Extract the [x, y] coordinate from the center of the cell holding the provided text.  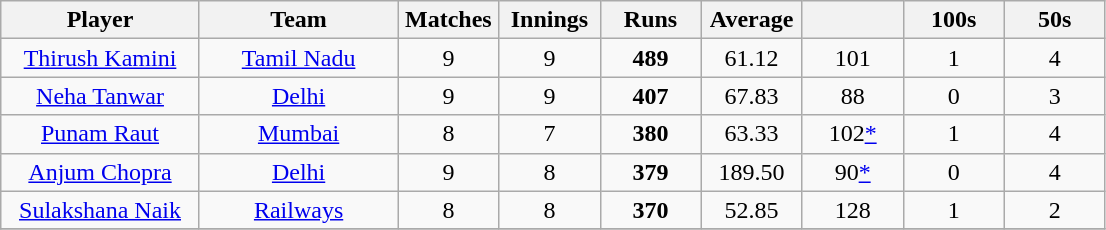
128 [852, 210]
Anjum Chopra [100, 172]
Player [100, 20]
3 [1054, 96]
Mumbai [298, 134]
Sulakshana Naik [100, 210]
379 [650, 172]
380 [650, 134]
Average [752, 20]
61.12 [752, 58]
100s [954, 20]
90* [852, 172]
67.83 [752, 96]
Team [298, 20]
52.85 [752, 210]
Thirush Kamini [100, 58]
Railways [298, 210]
Tamil Nadu [298, 58]
102* [852, 134]
2 [1054, 210]
407 [650, 96]
Innings [550, 20]
489 [650, 58]
189.50 [752, 172]
Runs [650, 20]
Punam Raut [100, 134]
Matches [448, 20]
50s [1054, 20]
7 [550, 134]
101 [852, 58]
63.33 [752, 134]
Neha Tanwar [100, 96]
88 [852, 96]
370 [650, 210]
